Output the [x, y] coordinate of the center of the cell containing the given text.  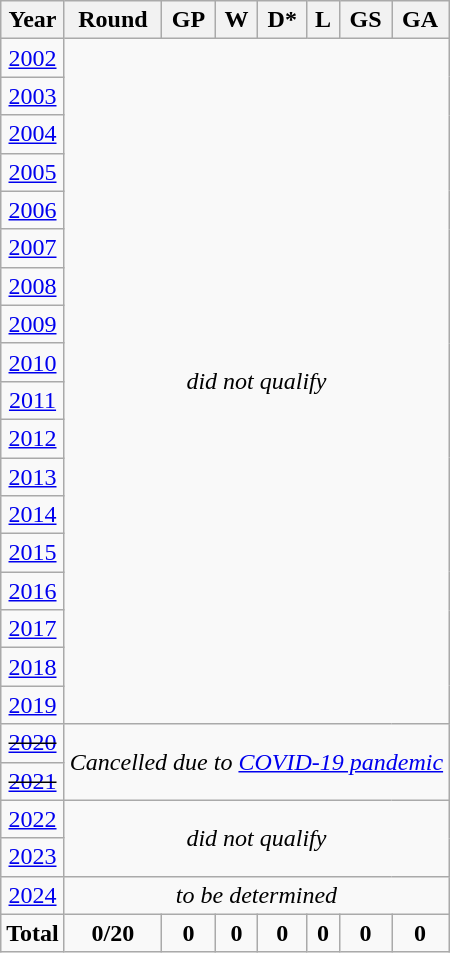
Cancelled due to COVID-19 pandemic [256, 762]
Round [112, 20]
to be determined [256, 895]
2009 [33, 324]
2004 [33, 134]
2012 [33, 438]
2015 [33, 553]
2007 [33, 248]
2005 [33, 172]
2003 [33, 96]
2024 [33, 895]
2011 [33, 400]
L [324, 20]
2017 [33, 629]
W [236, 20]
2023 [33, 857]
2019 [33, 705]
2022 [33, 819]
2013 [33, 477]
2021 [33, 781]
2014 [33, 515]
GS [365, 20]
2016 [33, 591]
2018 [33, 667]
GA [420, 20]
Year [33, 20]
2010 [33, 362]
D* [282, 20]
Total [33, 933]
2008 [33, 286]
2002 [33, 58]
2006 [33, 210]
GP [189, 20]
2020 [33, 743]
0/20 [112, 933]
